Extract the (X, Y) coordinate from the center of the cell holding the provided text.  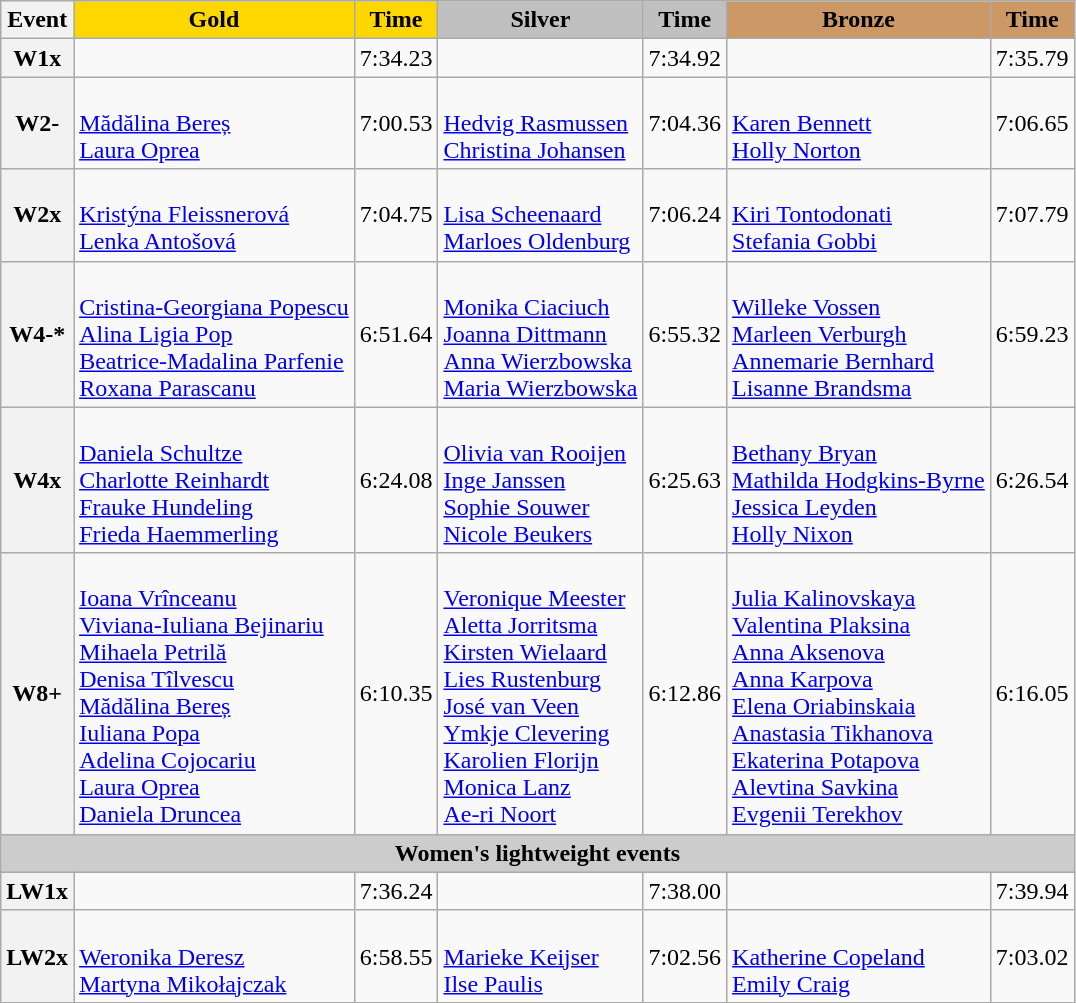
W2- (38, 123)
Event (38, 20)
7:04.75 (396, 215)
Women's lightweight events (538, 853)
Julia KalinovskayaValentina PlaksinaAnna AksenovaAnna KarpovaElena OriabinskaiaAnastasia TikhanovaEkaterina PotapovaAlevtina SavkinaEvgenii Terekhov (859, 694)
Bronze (859, 20)
6:10.35 (396, 694)
6:51.64 (396, 334)
6:24.08 (396, 480)
6:16.05 (1032, 694)
7:00.53 (396, 123)
7:38.00 (685, 891)
7:36.24 (396, 891)
7:03.02 (1032, 956)
W1x (38, 58)
Weronika DereszMartyna Mikołajczak (214, 956)
W2x (38, 215)
Katherine CopelandEmily Craig (859, 956)
LW1x (38, 891)
Ioana VrînceanuViviana-Iuliana BejinariuMihaela PetrilăDenisa TîlvescuMădălina BereșIuliana PopaAdelina CojocariuLaura OpreaDaniela Druncea (214, 694)
W8+ (38, 694)
Kristýna FleissnerováLenka Antošová (214, 215)
Bethany BryanMathilda Hodgkins-ByrneJessica LeydenHolly Nixon (859, 480)
Monika CiaciuchJoanna DittmannAnna WierzbowskaMaria Wierzbowska (540, 334)
Veronique MeesterAletta JorritsmaKirsten WielaardLies RustenburgJosé van VeenYmkje CleveringKarolien FlorijnMonica LanzAe-ri Noort (540, 694)
7:06.24 (685, 215)
Willeke VossenMarleen VerburghAnnemarie BernhardLisanne Brandsma (859, 334)
6:26.54 (1032, 480)
Hedvig RasmussenChristina Johansen (540, 123)
Gold (214, 20)
7:07.79 (1032, 215)
Silver (540, 20)
7:06.65 (1032, 123)
6:12.86 (685, 694)
Karen BennettHolly Norton (859, 123)
7:02.56 (685, 956)
Olivia van RooijenInge JanssenSophie SouwerNicole Beukers (540, 480)
Marieke KeijserIlse Paulis (540, 956)
Mădălina BereșLaura Oprea (214, 123)
6:55.32 (685, 334)
LW2x (38, 956)
7:04.36 (685, 123)
7:39.94 (1032, 891)
Kiri TontodonatiStefania Gobbi (859, 215)
6:59.23 (1032, 334)
6:58.55 (396, 956)
W4-* (38, 334)
7:34.92 (685, 58)
Cristina-Georgiana PopescuAlina Ligia PopBeatrice-Madalina ParfenieRoxana Parascanu (214, 334)
7:34.23 (396, 58)
6:25.63 (685, 480)
Daniela SchultzeCharlotte ReinhardtFrauke HundelingFrieda Haemmerling (214, 480)
Lisa ScheenaardMarloes Oldenburg (540, 215)
7:35.79 (1032, 58)
W4x (38, 480)
